From the cell containing the given text, extract its center point as (X, Y) coordinate. 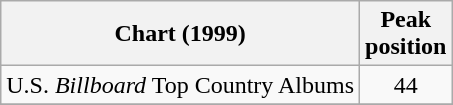
44 (406, 85)
Peakposition (406, 34)
U.S. Billboard Top Country Albums (180, 85)
Chart (1999) (180, 34)
